Search for the cell housing the specified text and yield its [X, Y] center coordinate. 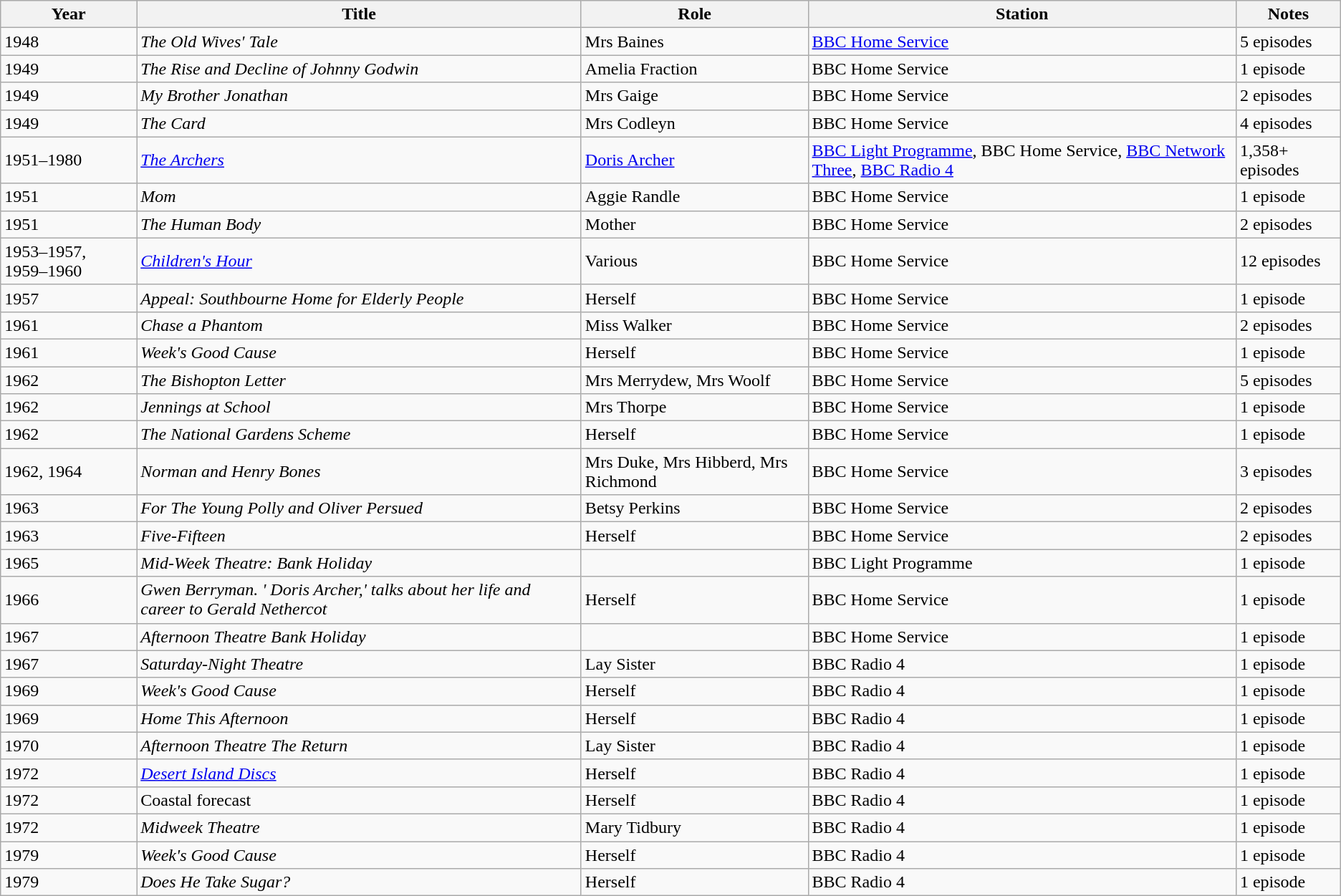
Station [1022, 14]
Betsy Perkins [695, 509]
Norman and Henry Bones [360, 471]
Role [695, 14]
Mrs Merrydew, Mrs Woolf [695, 380]
Mid-Week Theatre: Bank Holiday [360, 563]
The Rise and Decline of Johnny Godwin [360, 69]
1951–1980 [69, 160]
The Archers [360, 160]
Home This Afternoon [360, 718]
Aggie Randle [695, 197]
Mrs Gaige [695, 96]
Desert Island Discs [360, 773]
Jennings at School [360, 408]
1970 [69, 746]
4 episodes [1288, 123]
1965 [69, 563]
Afternoon Theatre The Return [360, 746]
The Old Wives' Tale [360, 42]
12 episodes [1288, 261]
Children's Hour [360, 261]
3 episodes [1288, 471]
1957 [69, 298]
Mrs Thorpe [695, 408]
Title [360, 14]
1962, 1964 [69, 471]
Doris Archer [695, 160]
Mrs Codleyn [695, 123]
1948 [69, 42]
1,358+ episodes [1288, 160]
Mrs Duke, Mrs Hibberd, Mrs Richmond [695, 471]
BBC Light Programme, BBC Home Service, BBC Network Three, BBC Radio 4 [1022, 160]
Miss Walker [695, 325]
For The Young Polly and Oliver Persued [360, 509]
The National Gardens Scheme [360, 435]
The Bishopton Letter [360, 380]
The Human Body [360, 224]
Saturday-Night Theatre [360, 664]
The Card [360, 123]
Mrs Baines [695, 42]
Mother [695, 224]
Mom [360, 197]
Does He Take Sugar? [360, 882]
Various [695, 261]
Notes [1288, 14]
Chase a Phantom [360, 325]
Midweek Theatre [360, 827]
Coastal forecast [360, 800]
Appeal: Southbourne Home for Elderly People [360, 298]
Amelia Fraction [695, 69]
My Brother Jonathan [360, 96]
Mary Tidbury [695, 827]
Five-Fifteen [360, 536]
Afternoon Theatre Bank Holiday [360, 637]
Gwen Berryman. ' Doris Archer,' talks about her life and career to Gerald Nethercot [360, 600]
1966 [69, 600]
BBC Light Programme [1022, 563]
1953–1957, 1959–1960 [69, 261]
Year [69, 14]
